Output the [X, Y] coordinate of the center of the cell containing the given text.  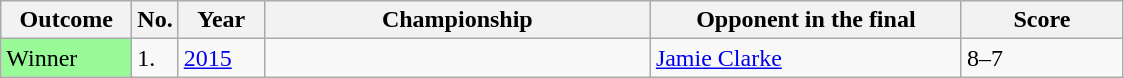
Championship [457, 20]
No. [155, 20]
8–7 [1042, 58]
2015 [221, 58]
Opponent in the final [806, 20]
Jamie Clarke [806, 58]
Winner [66, 58]
Score [1042, 20]
Year [221, 20]
1. [155, 58]
Outcome [66, 20]
